Locate the cell with the specified text and output its [X, Y] center coordinate. 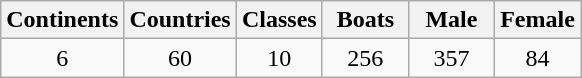
256 [365, 58]
Classes [279, 20]
Male [451, 20]
84 [537, 58]
Female [537, 20]
6 [62, 58]
Countries [180, 20]
357 [451, 58]
Continents [62, 20]
Boats [365, 20]
10 [279, 58]
60 [180, 58]
